Locate the cell with the specified text and output its (x, y) center coordinate. 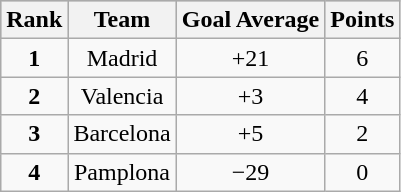
Valencia (122, 96)
Barcelona (122, 134)
1 (34, 58)
Points (362, 20)
6 (362, 58)
Madrid (122, 58)
Goal Average (250, 20)
+5 (250, 134)
Pamplona (122, 172)
−29 (250, 172)
+3 (250, 96)
Team (122, 20)
+21 (250, 58)
3 (34, 134)
0 (362, 172)
Rank (34, 20)
